Find where the given text appears and provide that cell's center as (X, Y) coordinate. 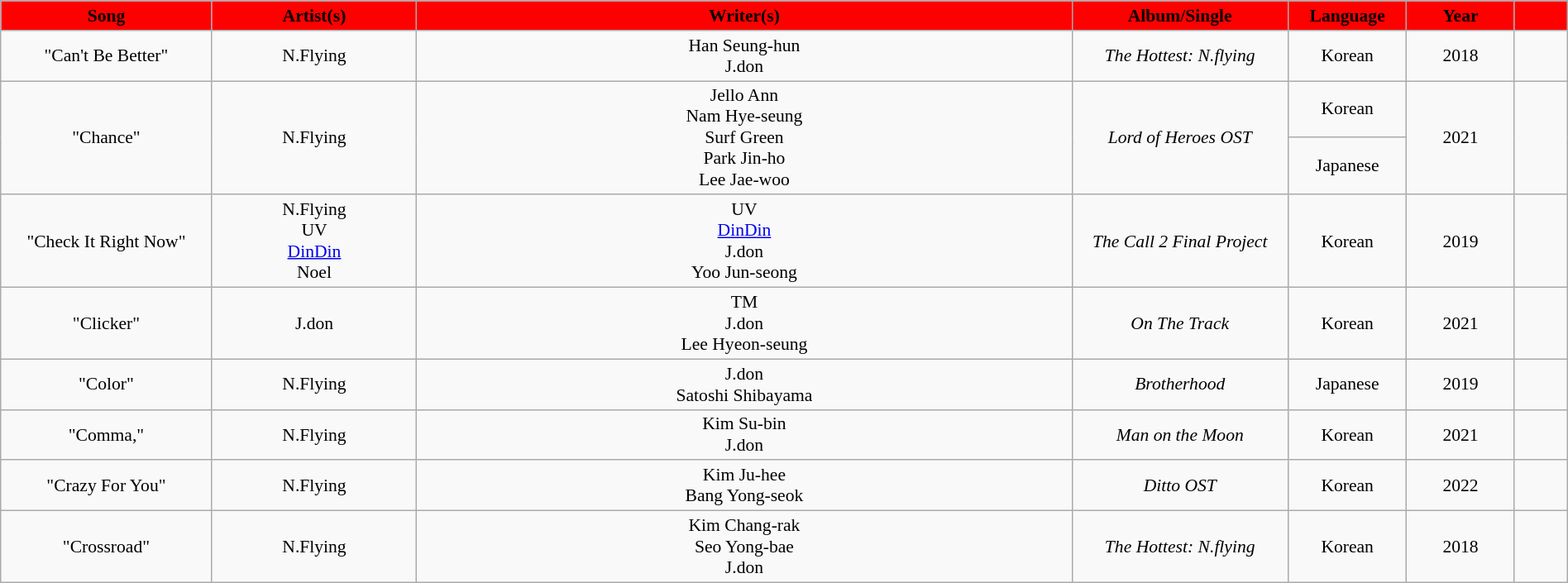
Language (1347, 16)
"Chance" (106, 138)
N.Flying UV DinDin Noel (314, 241)
Year (1460, 16)
"Crossroad" (106, 546)
Lord of Heroes OST (1179, 138)
Ditto OST (1179, 485)
TM J.don Lee Hyeon-seung (744, 323)
Kim Chang-rak Seo Yong-bae J.don (744, 546)
Man on the Moon (1179, 435)
Album/Single (1179, 16)
The Call 2 Final Project (1179, 241)
Writer(s) (744, 16)
"Clicker" (106, 323)
UV DinDin J.don Yoo Jun-seong (744, 241)
Jello Ann Nam Hye-seung Surf Green Park Jin-ho Lee Jae-woo (744, 138)
2022 (1460, 485)
J.don Satoshi Shibayama (744, 384)
Kim Ju-hee Bang Yong-seok (744, 485)
"Can't Be Better" (106, 55)
On The Track (1179, 323)
Han Seung-hun J.don (744, 55)
J.don (314, 323)
"Check It Right Now" (106, 241)
"Crazy For You" (106, 485)
Brotherhood (1179, 384)
Song (106, 16)
Kim Su-bin J.don (744, 435)
Artist(s) (314, 16)
"Comma," (106, 435)
"Color" (106, 384)
